Output the [X, Y] coordinate of the center of the cell containing the given text.  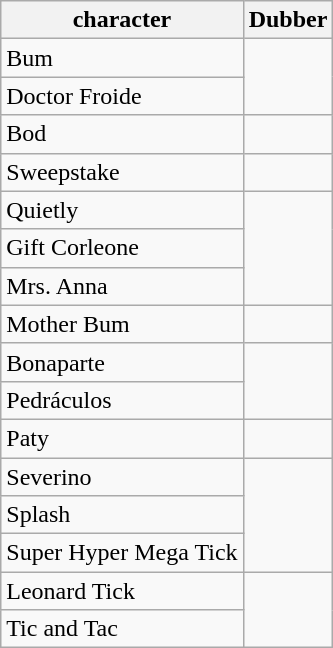
Gift Corleone [122, 248]
Severino [122, 477]
character [122, 20]
Leonard Tick [122, 591]
Mother Bum [122, 324]
Splash [122, 515]
Pedráculos [122, 400]
Paty [122, 438]
Bum [122, 58]
Bonaparte [122, 362]
Quietly [122, 210]
Sweepstake [122, 172]
Super Hyper Mega Tick [122, 553]
Tic and Tac [122, 629]
Dubber [288, 20]
Mrs. Anna [122, 286]
Doctor Froide [122, 96]
Bod [122, 134]
